Capture the cell that displays the provided text and extract its [X, Y] central coordinate. 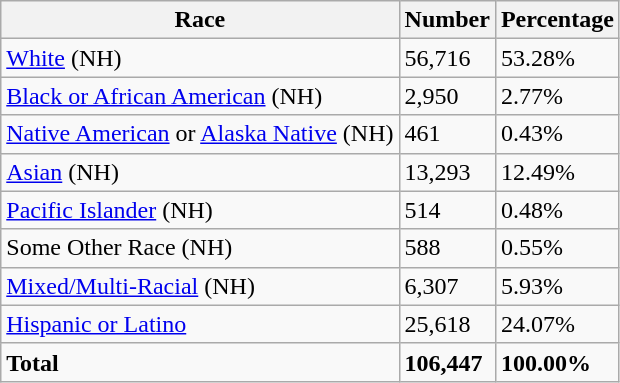
Hispanic or Latino [200, 324]
2.77% [557, 96]
12.49% [557, 172]
514 [447, 210]
Asian (NH) [200, 172]
Black or African American (NH) [200, 96]
Mixed/Multi-Racial (NH) [200, 286]
25,618 [447, 324]
Total [200, 362]
56,716 [447, 58]
53.28% [557, 58]
Native American or Alaska Native (NH) [200, 134]
461 [447, 134]
13,293 [447, 172]
2,950 [447, 96]
106,447 [447, 362]
Race [200, 20]
Percentage [557, 20]
588 [447, 248]
0.43% [557, 134]
Some Other Race (NH) [200, 248]
100.00% [557, 362]
White (NH) [200, 58]
6,307 [447, 286]
0.48% [557, 210]
24.07% [557, 324]
5.93% [557, 286]
0.55% [557, 248]
Number [447, 20]
Pacific Islander (NH) [200, 210]
